Find where the given text appears and provide that cell's center as (X, Y) coordinate. 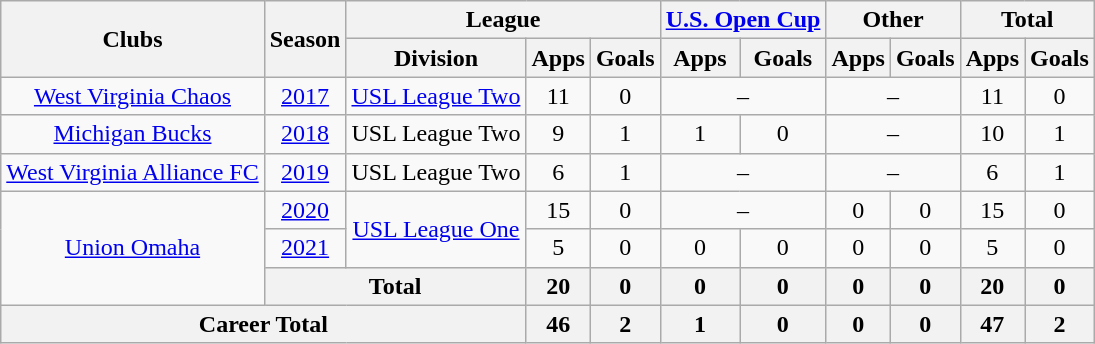
USL League One (436, 229)
46 (558, 324)
9 (558, 134)
Division (436, 58)
West Virginia Alliance FC (132, 172)
2020 (305, 210)
47 (992, 324)
Michigan Bucks (132, 134)
Other (893, 20)
U.S. Open Cup (743, 20)
2018 (305, 134)
Career Total (264, 324)
10 (992, 134)
League (503, 20)
West Virginia Chaos (132, 96)
Clubs (132, 39)
2017 (305, 96)
2021 (305, 248)
2019 (305, 172)
Union Omaha (132, 248)
Season (305, 39)
